Capture the cell that displays the provided text and extract its [x, y] central coordinate. 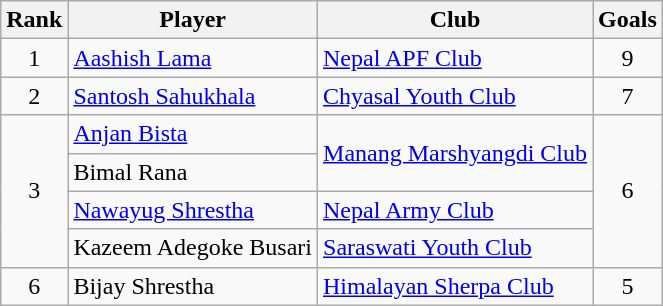
7 [628, 96]
2 [34, 96]
9 [628, 58]
Player [193, 20]
Club [456, 20]
5 [628, 286]
Aashish Lama [193, 58]
Goals [628, 20]
Rank [34, 20]
1 [34, 58]
Bijay Shrestha [193, 286]
Nepal Army Club [456, 210]
3 [34, 191]
Bimal Rana [193, 172]
Manang Marshyangdi Club [456, 153]
Nawayug Shrestha [193, 210]
Anjan Bista [193, 134]
Kazeem Adegoke Busari [193, 248]
Santosh Sahukhala [193, 96]
Chyasal Youth Club [456, 96]
Saraswati Youth Club [456, 248]
Nepal APF Club [456, 58]
Himalayan Sherpa Club [456, 286]
